Return [x, y] of the center of cell containing provided text 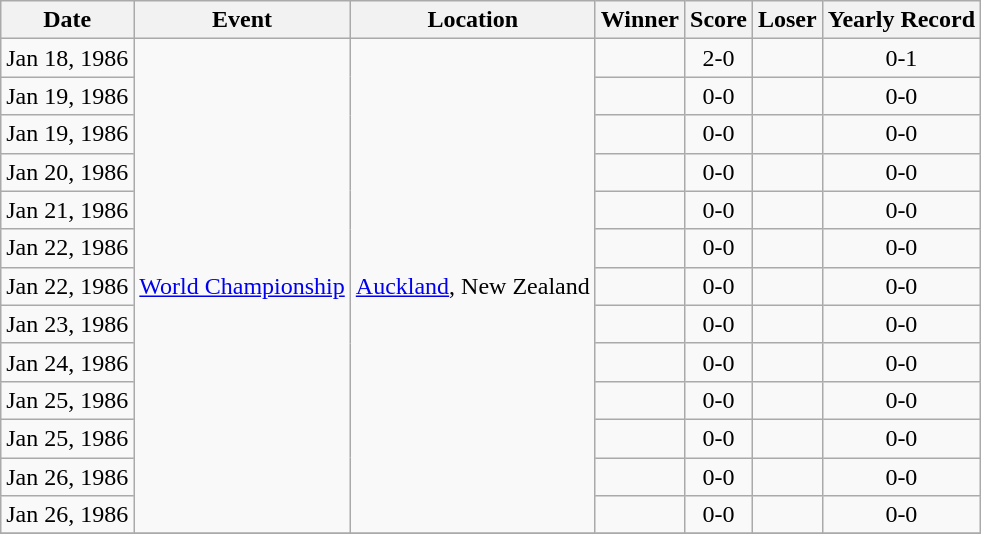
Jan 21, 1986 [68, 210]
Jan 18, 1986 [68, 58]
Jan 23, 1986 [68, 324]
Jan 20, 1986 [68, 172]
0-1 [901, 58]
Location [472, 20]
2-0 [719, 58]
Date [68, 20]
Event [242, 20]
Yearly Record [901, 20]
Score [719, 20]
Winner [640, 20]
Loser [787, 20]
Auckland, New Zealand [472, 286]
World Championship [242, 286]
Jan 24, 1986 [68, 362]
